Pinpoint the cell where the given text exists, returning its (X, Y) midpoint coordinate. 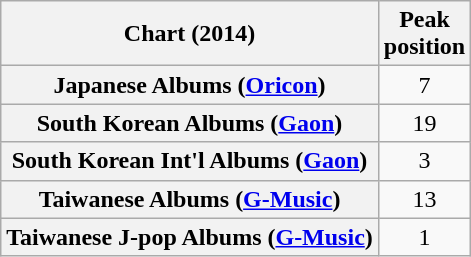
South Korean Int'l Albums (Gaon) (190, 161)
Japanese Albums (Oricon) (190, 85)
1 (424, 237)
19 (424, 123)
3 (424, 161)
13 (424, 199)
Peakposition (424, 34)
Chart (2014) (190, 34)
7 (424, 85)
Taiwanese Albums (G-Music) (190, 199)
Taiwanese J-pop Albums (G-Music) (190, 237)
South Korean Albums (Gaon) (190, 123)
